Determine the (x, y) coordinate at the center of the cell enclosing the given text.  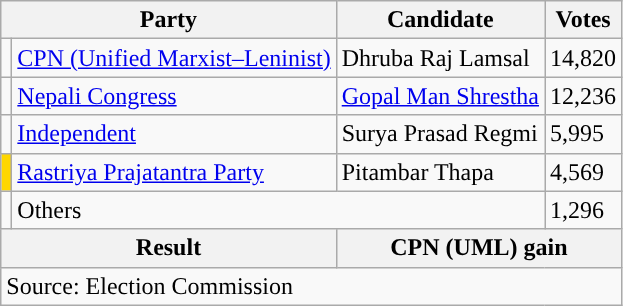
Pitambar Thapa (440, 172)
Rastriya Prajatantra Party (174, 172)
Gopal Man Shrestha (440, 96)
Candidate (440, 20)
Result (168, 248)
CPN (UML) gain (478, 248)
Source: Election Commission (312, 286)
Others (278, 210)
5,995 (584, 134)
Nepali Congress (174, 96)
1,296 (584, 210)
Party (168, 20)
4,569 (584, 172)
14,820 (584, 58)
Votes (584, 20)
12,236 (584, 96)
Independent (174, 134)
Dhruba Raj Lamsal (440, 58)
Surya Prasad Regmi (440, 134)
CPN (Unified Marxist–Leninist) (174, 58)
